Identify which cell holds the provided text, then report its [X, Y] central coordinate. 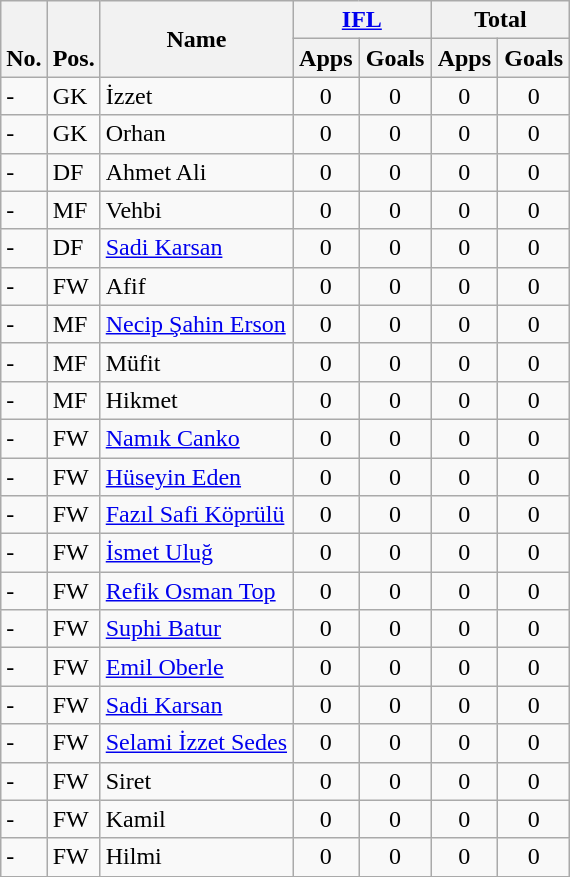
Refik Osman Top [196, 591]
Hilmi [196, 857]
Emil Oberle [196, 667]
İsmet Uluğ [196, 553]
Pos. [74, 39]
Siret [196, 781]
IFL [362, 20]
Vehbi [196, 210]
Kamil [196, 819]
Total [500, 20]
Necip Şahin Erson [196, 324]
Müfit [196, 362]
İzzet [196, 96]
Fazıl Safi Köprülü [196, 515]
No. [24, 39]
Orhan [196, 134]
Name [196, 39]
Hikmet [196, 400]
Namık Canko [196, 438]
Ahmet Ali [196, 172]
Selami İzzet Sedes [196, 743]
Hüseyin Eden [196, 477]
Afif [196, 286]
Suphi Batur [196, 629]
